From the cell containing the given text, extract its center point as (x, y) coordinate. 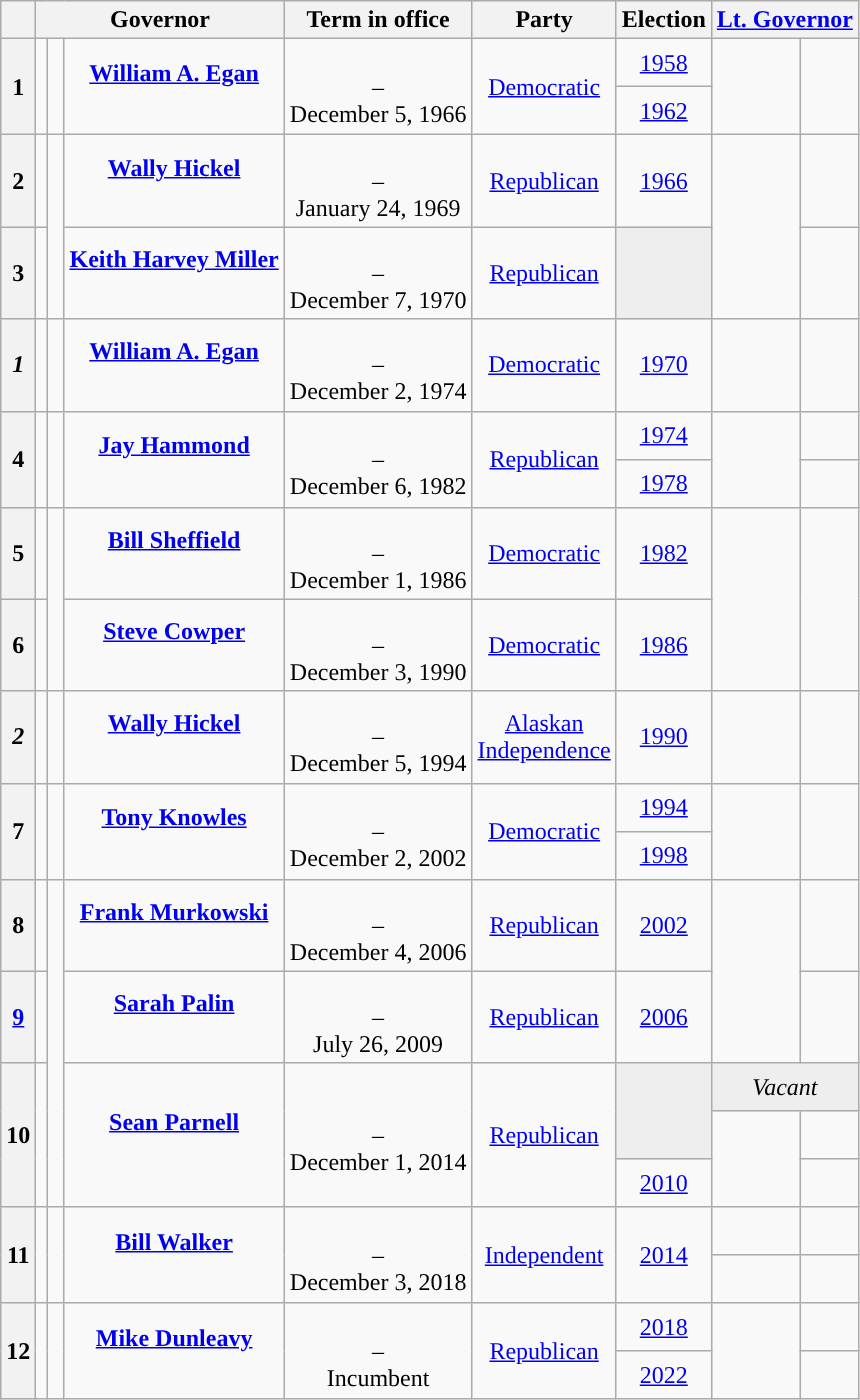
2006 (664, 1017)
1978 (664, 483)
2010 (664, 1183)
–December 6, 1982 (378, 459)
1966 (664, 181)
8 (18, 925)
Term in office (378, 20)
–December 5, 1994 (378, 737)
Lt. Governor (784, 20)
7 (18, 831)
Sean Parnell (174, 1135)
Bill Walker (174, 1255)
1970 (664, 365)
2022 (664, 1375)
Bill Sheffield (174, 553)
1986 (664, 645)
Governor (160, 20)
6 (18, 645)
Vacant (784, 1087)
–December 3, 2018 (378, 1255)
Jay Hammond (174, 459)
Party (544, 20)
4 (18, 459)
–December 7, 1970 (378, 273)
1974 (664, 435)
AlaskanIndependence (544, 737)
1958 (664, 63)
Frank Murkowski (174, 925)
Independent (544, 1255)
1998 (664, 855)
–December 1, 1986 (378, 553)
2014 (664, 1255)
–December 2, 2002 (378, 831)
12 (18, 1351)
5 (18, 553)
Sarah Palin (174, 1017)
–December 3, 1990 (378, 645)
Mike Dunleavy (174, 1351)
2018 (664, 1327)
–July 26, 2009 (378, 1017)
10 (18, 1135)
1990 (664, 737)
Tony Knowles (174, 831)
–December 2, 1974 (378, 365)
2002 (664, 925)
9 (18, 1017)
1994 (664, 807)
1962 (664, 111)
11 (18, 1255)
Steve Cowper (174, 645)
–January 24, 1969 (378, 181)
–December 5, 1966 (378, 87)
Keith Harvey Miller (174, 273)
1982 (664, 553)
3 (18, 273)
–Incumbent (378, 1351)
–December 4, 2006 (378, 925)
–December 1, 2014 (378, 1135)
Election (664, 20)
